Extract the [X, Y] coordinate from the center of the cell holding the provided text.  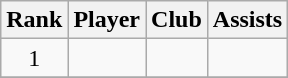
1 [34, 58]
Rank [34, 20]
Player [107, 20]
Club [177, 20]
Assists [247, 20]
